Return [x, y] of the center of cell containing provided text 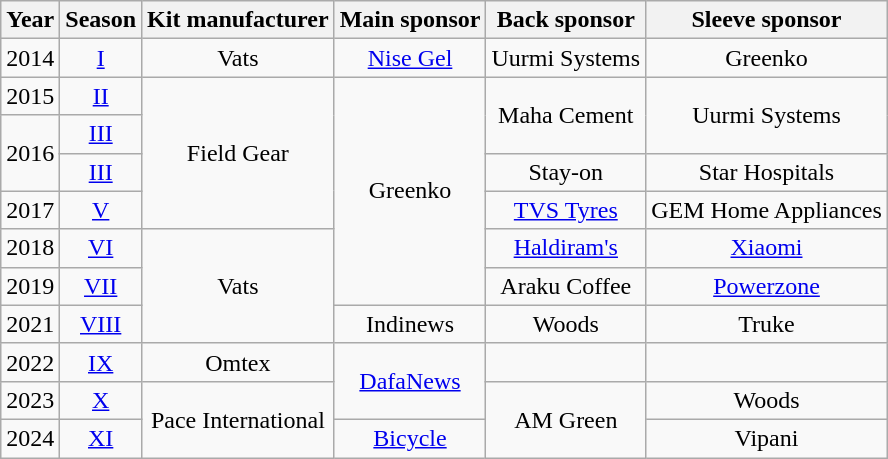
Xiaomi [767, 248]
2023 [30, 400]
2019 [30, 286]
Nise Gel [410, 58]
Araku Coffee [566, 286]
II [101, 96]
Year [30, 20]
2014 [30, 58]
Maha Cement [566, 115]
AM Green [566, 419]
V [101, 210]
VIII [101, 324]
VII [101, 286]
IX [101, 362]
Stay-on [566, 172]
TVS Tyres [566, 210]
X [101, 400]
Pace International [238, 419]
Bicycle [410, 438]
XI [101, 438]
GEM Home Appliances [767, 210]
VI [101, 248]
Field Gear [238, 153]
Indinews [410, 324]
Truke [767, 324]
Haldiram's [566, 248]
2024 [30, 438]
Back sponsor [566, 20]
Kit manufacturer [238, 20]
Main sponsor [410, 20]
2016 [30, 153]
Powerzone [767, 286]
2018 [30, 248]
2021 [30, 324]
Sleeve sponsor [767, 20]
Star Hospitals [767, 172]
DafaNews [410, 381]
Omtex [238, 362]
Vipani [767, 438]
2015 [30, 96]
2017 [30, 210]
Season [101, 20]
I [101, 58]
2022 [30, 362]
